Determine the (x, y) coordinate at the center of the cell enclosing the given text.  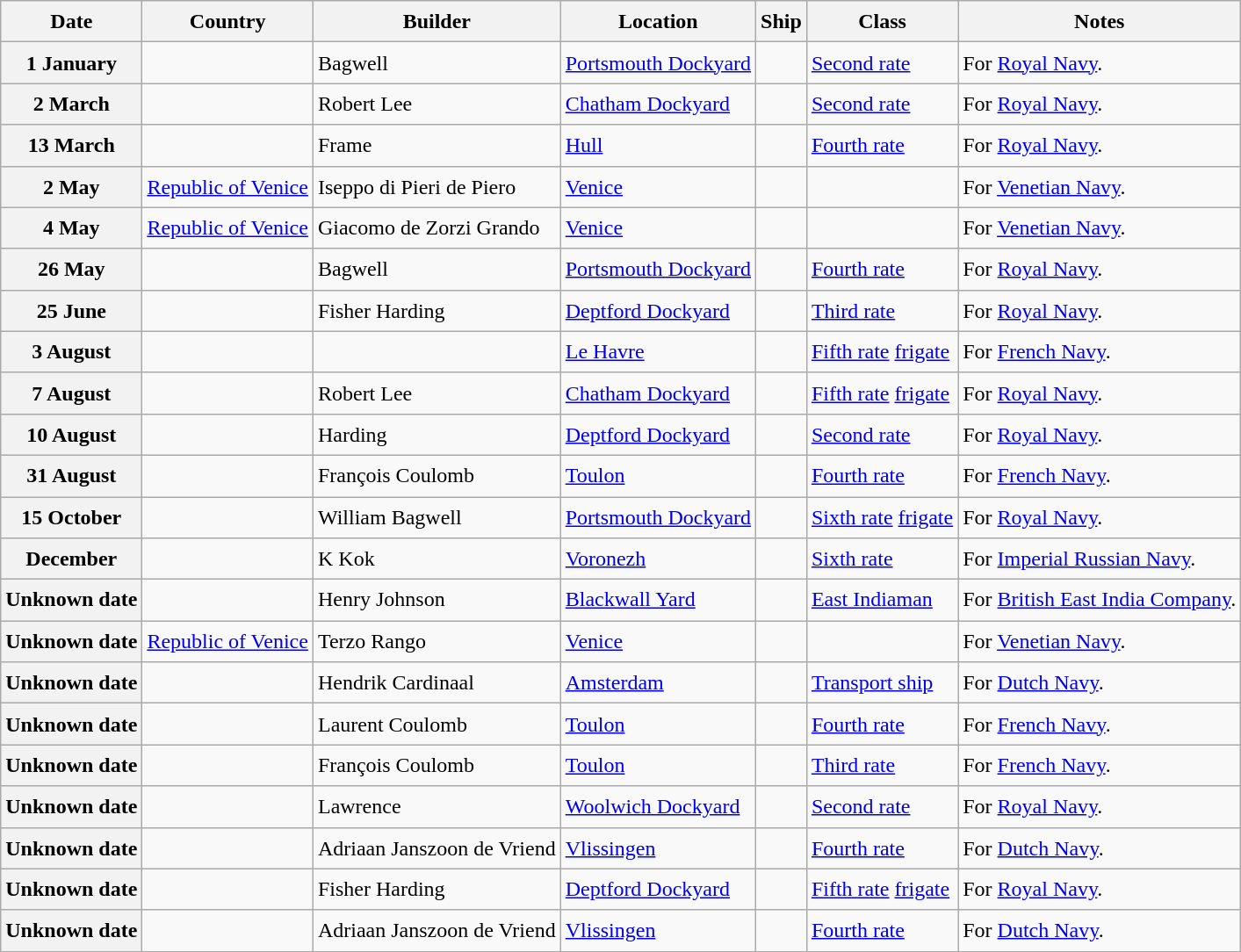
Class (882, 21)
Laurent Coulomb (437, 724)
For British East India Company. (1100, 601)
1 January (72, 63)
East Indiaman (882, 601)
13 March (72, 146)
26 May (72, 269)
25 June (72, 311)
Terzo Rango (437, 641)
Harding (437, 434)
10 August (72, 434)
4 May (72, 228)
Notes (1100, 21)
December (72, 559)
Country (228, 21)
Location (658, 21)
15 October (72, 518)
7 August (72, 393)
Henry Johnson (437, 601)
Lawrence (437, 806)
Transport ship (882, 683)
For Imperial Russian Navy. (1100, 559)
Ship (782, 21)
Date (72, 21)
Amsterdam (658, 683)
Sixth rate frigate (882, 518)
Voronezh (658, 559)
3 August (72, 351)
William Bagwell (437, 518)
Builder (437, 21)
Iseppo di Pieri de Piero (437, 186)
Hendrik Cardinaal (437, 683)
Sixth rate (882, 559)
Blackwall Yard (658, 601)
Hull (658, 146)
K Kok (437, 559)
Giacomo de Zorzi Grando (437, 228)
Le Havre (658, 351)
Frame (437, 146)
2 May (72, 186)
Woolwich Dockyard (658, 806)
2 March (72, 104)
31 August (72, 476)
